Extract the [X, Y] coordinate from the center of the cell holding the provided text.  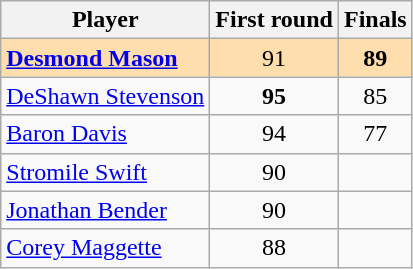
Finals [375, 20]
91 [274, 58]
77 [375, 134]
DeShawn Stevenson [106, 96]
95 [274, 96]
88 [274, 248]
Baron Davis [106, 134]
First round [274, 20]
Stromile Swift [106, 172]
85 [375, 96]
Corey Maggette [106, 248]
Player [106, 20]
Jonathan Bender [106, 210]
94 [274, 134]
89 [375, 58]
Desmond Mason [106, 58]
